Determine the (X, Y) coordinate at the center of the cell enclosing the given text.  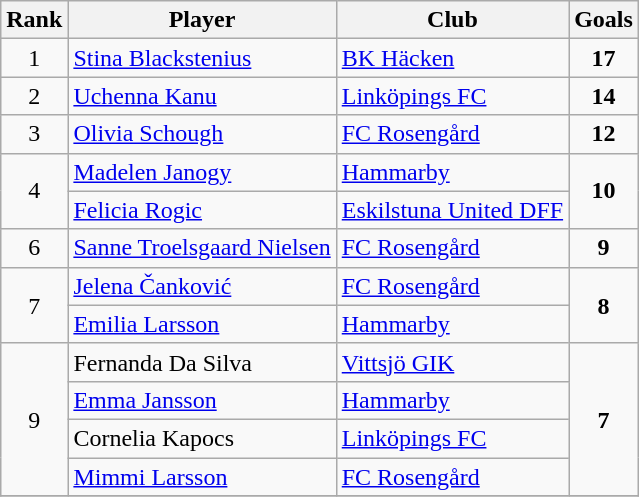
1 (34, 58)
6 (34, 248)
Olivia Schough (202, 134)
BK Häcken (452, 58)
3 (34, 134)
Vittsjö GIK (452, 362)
14 (604, 96)
Madelen Janogy (202, 172)
Jelena Čanković (202, 286)
2 (34, 96)
Eskilstuna United DFF (452, 210)
Player (202, 20)
Club (452, 20)
Rank (34, 20)
Emma Jansson (202, 400)
Felicia Rogic (202, 210)
Cornelia Kapocs (202, 438)
Fernanda Da Silva (202, 362)
Mimmi Larsson (202, 477)
8 (604, 305)
Goals (604, 20)
Uchenna Kanu (202, 96)
Stina Blackstenius (202, 58)
4 (34, 191)
12 (604, 134)
Emilia Larsson (202, 324)
17 (604, 58)
10 (604, 191)
Sanne Troelsgaard Nielsen (202, 248)
